Determine the [x, y] coordinate at the center of the cell enclosing the given text.  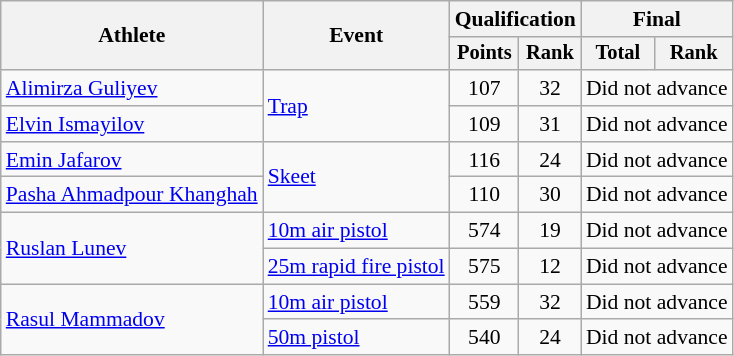
559 [484, 302]
Skeet [356, 178]
19 [550, 231]
12 [550, 267]
Event [356, 36]
Final [657, 19]
Rasul Mammadov [132, 320]
110 [484, 195]
540 [484, 338]
116 [484, 160]
Trap [356, 106]
Emin Jafarov [132, 160]
25m rapid fire pistol [356, 267]
Total [618, 54]
Ruslan Lunev [132, 248]
109 [484, 124]
Qualification [516, 19]
Pasha Ahmadpour Khanghah [132, 195]
Elvin Ismayilov [132, 124]
31 [550, 124]
Athlete [132, 36]
50m pistol [356, 338]
30 [550, 195]
Alimirza Guliyev [132, 88]
Points [484, 54]
575 [484, 267]
574 [484, 231]
107 [484, 88]
